Provide the (X, Y) coordinate of the cell's center where the given text is located.  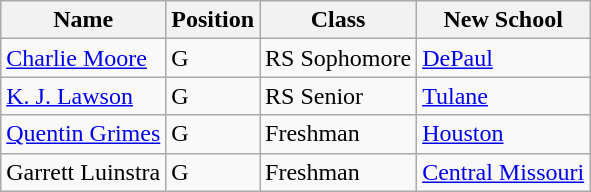
New School (504, 20)
RS Sophomore (338, 58)
Class (338, 20)
Central Missouri (504, 172)
Quentin Grimes (84, 134)
Garrett Luinstra (84, 172)
Tulane (504, 96)
K. J. Lawson (84, 96)
Houston (504, 134)
Position (213, 20)
DePaul (504, 58)
Charlie Moore (84, 58)
RS Senior (338, 96)
Name (84, 20)
